Search for the cell housing the specified text and yield its (x, y) center coordinate. 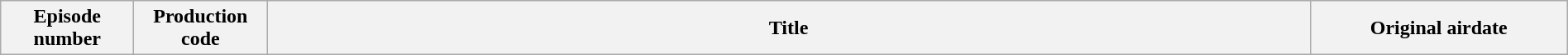
Original airdate (1439, 28)
Production code (200, 28)
Episode number (68, 28)
Title (789, 28)
